Locate the cell with the specified text and output its [X, Y] center coordinate. 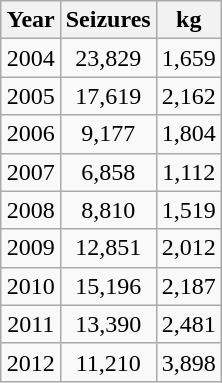
2012 [30, 362]
2006 [30, 134]
12,851 [108, 248]
2011 [30, 324]
kg [188, 20]
3,898 [188, 362]
8,810 [108, 210]
1,804 [188, 134]
Year [30, 20]
2,481 [188, 324]
2005 [30, 96]
2007 [30, 172]
2,162 [188, 96]
2,012 [188, 248]
Seizures [108, 20]
1,659 [188, 58]
2004 [30, 58]
2008 [30, 210]
11,210 [108, 362]
2010 [30, 286]
6,858 [108, 172]
2009 [30, 248]
1,112 [188, 172]
17,619 [108, 96]
13,390 [108, 324]
9,177 [108, 134]
2,187 [188, 286]
1,519 [188, 210]
23,829 [108, 58]
15,196 [108, 286]
